For the text-containing cell, return its midpoint in [x, y] coordinate format. 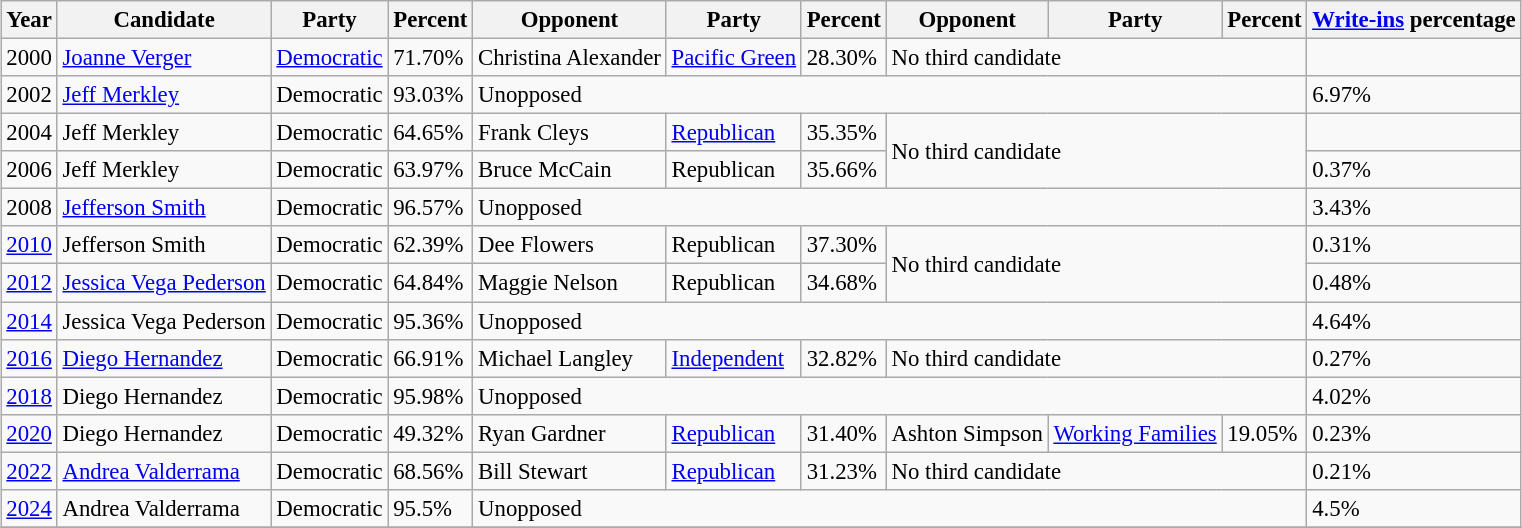
2006 [29, 170]
3.43% [1414, 208]
2000 [29, 57]
Independent [734, 358]
66.91% [430, 358]
Bruce McCain [570, 170]
62.39% [430, 245]
34.68% [844, 283]
4.64% [1414, 321]
2014 [29, 321]
2016 [29, 358]
2008 [29, 208]
31.23% [844, 471]
Candidate [164, 20]
Ashton Simpson [967, 433]
Pacific Green [734, 57]
0.31% [1414, 245]
2002 [29, 95]
63.97% [430, 170]
37.30% [844, 245]
Christina Alexander [570, 57]
71.70% [430, 57]
35.66% [844, 170]
0.37% [1414, 170]
2018 [29, 396]
2004 [29, 133]
2020 [29, 433]
Working Families [1135, 433]
0.27% [1414, 358]
28.30% [844, 57]
32.82% [844, 358]
2022 [29, 471]
19.05% [1264, 433]
Year [29, 20]
Dee Flowers [570, 245]
Bill Stewart [570, 471]
Michael Langley [570, 358]
Ryan Gardner [570, 433]
0.23% [1414, 433]
Joanne Verger [164, 57]
95.36% [430, 321]
0.21% [1414, 471]
Frank Cleys [570, 133]
4.5% [1414, 508]
49.32% [430, 433]
Write-ins percentage [1414, 20]
93.03% [430, 95]
95.98% [430, 396]
4.02% [1414, 396]
0.48% [1414, 283]
2024 [29, 508]
Maggie Nelson [570, 283]
95.5% [430, 508]
31.40% [844, 433]
64.84% [430, 283]
2010 [29, 245]
64.65% [430, 133]
2012 [29, 283]
96.57% [430, 208]
68.56% [430, 471]
6.97% [1414, 95]
35.35% [844, 133]
